Search for the cell housing the specified text and yield its [x, y] center coordinate. 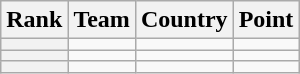
Team [102, 20]
Country [184, 20]
Rank [34, 20]
Point [266, 20]
